Find where the given text appears and provide that cell's center as [X, Y] coordinate. 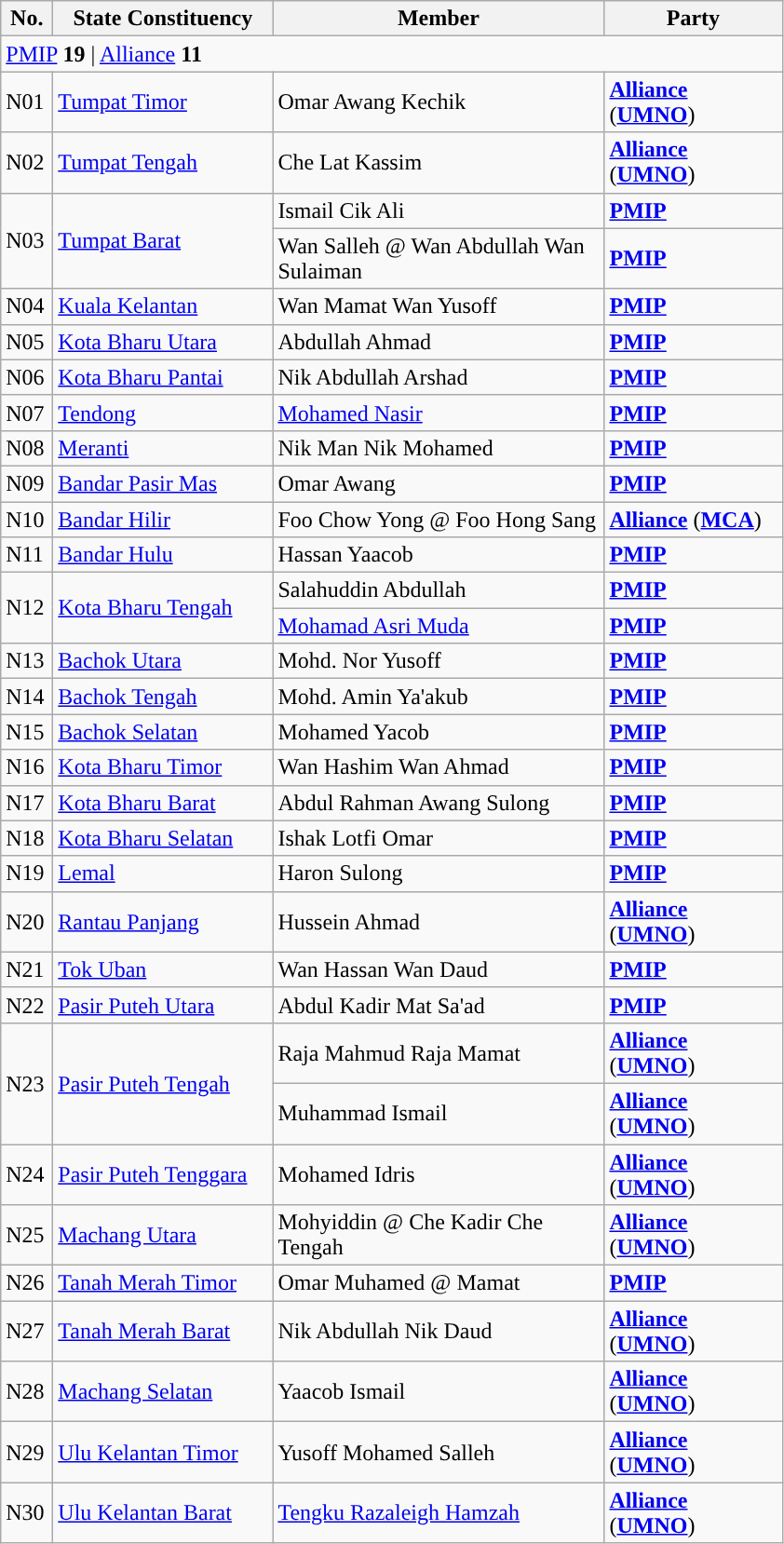
Che Lat Kassim [439, 162]
N03 [27, 240]
Salahuddin Abdullah [439, 590]
N12 [27, 608]
Kota Bharu Pantai [163, 377]
Omar Awang [439, 483]
Mohd. Amin Ya'akub [439, 697]
Member [439, 19]
N26 [27, 1283]
Bachok Selatan [163, 732]
N13 [27, 661]
Haron Sulong [439, 874]
Nik Man Nik Mohamed [439, 448]
Alliance (MCA) [693, 519]
Abdullah Ahmad [439, 342]
N21 [27, 969]
N07 [27, 413]
Mohd. Nor Yusoff [439, 661]
N27 [27, 1332]
N16 [27, 767]
N19 [27, 874]
Tumpat Timor [163, 102]
N05 [27, 342]
Pasir Puteh Tenggara [163, 1173]
Bachok Utara [163, 661]
N11 [27, 555]
Wan Hassan Wan Daud [439, 969]
N15 [27, 732]
Mohyiddin @ Che Kadir Che Tengah [439, 1235]
Nik Abdullah Arshad [439, 377]
N14 [27, 697]
Ulu Kelantan Barat [163, 1512]
N09 [27, 483]
Kuala Kelantan [163, 306]
Raja Mahmud Raja Mamat [439, 1052]
Meranti [163, 448]
Bandar Pasir Mas [163, 483]
N10 [27, 519]
N24 [27, 1173]
Machang Utara [163, 1235]
Party [693, 19]
Kota Bharu Utara [163, 342]
Pasir Puteh Utara [163, 1005]
N02 [27, 162]
N22 [27, 1005]
Tanah Merah Timor [163, 1283]
N04 [27, 306]
Mohamed Idris [439, 1173]
N29 [27, 1453]
Tumpat Tengah [163, 162]
Kota Bharu Selatan [163, 838]
Pasir Puteh Tengah [163, 1083]
Wan Hashim Wan Ahmad [439, 767]
Mohamad Asri Muda [439, 626]
N20 [27, 922]
N28 [27, 1391]
N06 [27, 377]
Wan Mamat Wan Yusoff [439, 306]
PMIP 19 | Alliance 11 [391, 54]
Ismail Cik Ali [439, 210]
Kota Bharu Tengah [163, 608]
Rantau Panjang [163, 922]
Mohamed Nasir [439, 413]
Tumpat Barat [163, 240]
N23 [27, 1083]
Foo Chow Yong @ Foo Hong Sang [439, 519]
Tendong [163, 413]
Tengku Razaleigh Hamzah [439, 1512]
Yaacob Ismail [439, 1391]
Omar Muhamed @ Mamat [439, 1283]
N17 [27, 803]
Ulu Kelantan Timor [163, 1453]
State Constituency [163, 19]
Abdul Rahman Awang Sulong [439, 803]
Bandar Hilir [163, 519]
Kota Bharu Timor [163, 767]
Tanah Merah Barat [163, 1332]
No. [27, 19]
N30 [27, 1512]
Hussein Ahmad [439, 922]
Muhammad Ismail [439, 1114]
Yusoff Mohamed Salleh [439, 1453]
Tok Uban [163, 969]
Bandar Hulu [163, 555]
Omar Awang Kechik [439, 102]
Mohamed Yacob [439, 732]
N18 [27, 838]
Kota Bharu Barat [163, 803]
Hassan Yaacob [439, 555]
Machang Selatan [163, 1391]
N08 [27, 448]
N25 [27, 1235]
Lemal [163, 874]
N01 [27, 102]
Wan Salleh @ Wan Abdullah Wan Sulaiman [439, 259]
Ishak Lotfi Omar [439, 838]
Nik Abdullah Nik Daud [439, 1332]
Bachok Tengah [163, 697]
Abdul Kadir Mat Sa'ad [439, 1005]
